Return [X, Y] of the center of cell containing provided text 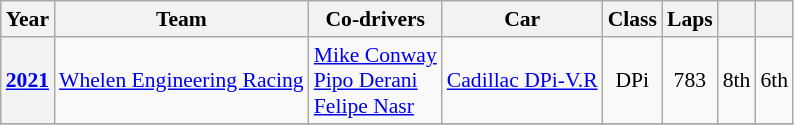
2021 [28, 80]
Co-drivers [376, 19]
Team [182, 19]
Car [522, 19]
Mike Conway Pipo Derani Felipe Nasr [376, 80]
Laps [690, 19]
Class [632, 19]
DPi [632, 80]
Cadillac DPi-V.R [522, 80]
783 [690, 80]
8th [737, 80]
6th [774, 80]
Year [28, 19]
Whelen Engineering Racing [182, 80]
